Output the (x, y) coordinate of the center of the cell containing the given text.  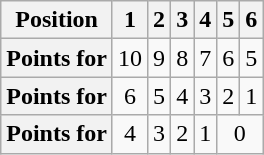
0 (240, 134)
7 (206, 58)
8 (182, 58)
9 (160, 58)
10 (130, 58)
Position (57, 20)
